Return the (x, y) coordinate for the center point of the cell that contains the specified text.  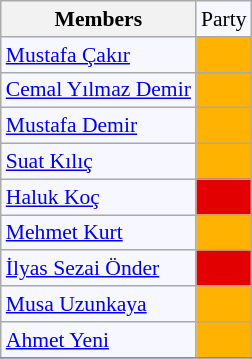
Haluk Koç (98, 197)
Cemal Yılmaz Demir (98, 90)
Mehmet Kurt (98, 233)
Ahmet Yeni (98, 340)
Suat Kılıç (98, 162)
Mustafa Çakır (98, 55)
İlyas Sezai Önder (98, 269)
Musa Uzunkaya (98, 304)
Party (224, 19)
Mustafa Demir (98, 126)
Members (98, 19)
